Capture the cell that displays the provided text and extract its [x, y] central coordinate. 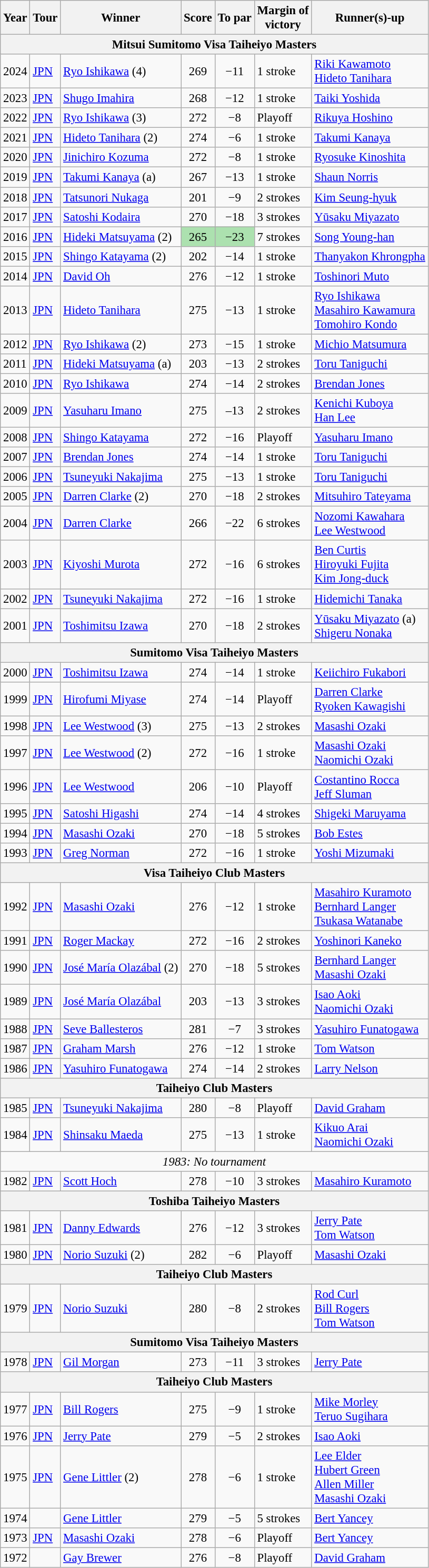
1973 [15, 1538]
Darren Clarke Ryoken Kawagishi [370, 700]
1983: No tournament [214, 1161]
Rikuya Hoshino [370, 118]
Yoshi Mizumaki [370, 853]
2006 [15, 477]
1981 [15, 1228]
1972 [15, 1557]
Runner(s)-up [370, 18]
Costantino Rocca Jeff Sluman [370, 787]
Riki Kawamoto Hideto Tanihara [370, 72]
2007 [15, 457]
1989 [15, 1002]
Isao Aoki [370, 1436]
2009 [15, 410]
1998 [15, 726]
Graham Marsh [121, 1048]
1976 [15, 1436]
2023 [15, 98]
Mike Morley Teruo Sugihara [370, 1409]
Tatsunori Nukaga [121, 197]
Bob Estes [370, 834]
2001 [15, 626]
269 [198, 72]
Yūsaku Miyazato (a) Shigeru Nonaka [370, 626]
1996 [15, 787]
2002 [15, 599]
Toshinori Muto [370, 276]
2018 [15, 197]
2020 [15, 157]
Masahiro Kuramoto Bernhard Langer Tsukasa Watanabe [370, 907]
2016 [15, 237]
282 [198, 1255]
Masashi Ozaki Naomichi Ozaki [370, 753]
206 [198, 787]
To par [235, 18]
Lee Elder Hubert Green Allen Miller Masashi Ozaki [370, 1477]
266 [198, 524]
Visa Taiheiyo Club Masters [214, 873]
268 [198, 98]
1992 [15, 907]
Shingo Katayama [121, 438]
Gay Brewer [121, 1557]
4 strokes [283, 814]
Gene Littler [121, 1518]
Ryo Ishikawa (4) [121, 72]
281 [198, 1029]
−15 [235, 344]
Hideki Matsuyama (2) [121, 237]
Isao Aoki Naomichi Ozaki [370, 1002]
1982 [15, 1181]
2004 [15, 524]
2011 [15, 364]
José María Olazábal (2) [121, 968]
Shugo Imahira [121, 98]
Ryosuke Kinoshita [370, 157]
2003 [15, 565]
Year [15, 18]
1979 [15, 1309]
Hirofumi Miyase [121, 700]
David Oh [121, 276]
Nozomi Kawahara Lee Westwood [370, 524]
Yoshinori Kaneko [370, 941]
1991 [15, 941]
1999 [15, 700]
Hideto Tanihara (2) [121, 138]
1988 [15, 1029]
2010 [15, 383]
Hideki Matsuyama (a) [121, 364]
Satoshi Kodaira [121, 217]
José María Olazábal [121, 1002]
Ben CurtisHiroyuki Fujita Kim Jong-duck [370, 565]
1997 [15, 753]
1990 [15, 968]
Roger Mackay [121, 941]
Darren Clarke (2) [121, 497]
1980 [15, 1255]
Hideto Tanihara [121, 310]
2012 [15, 344]
Greg Norman [121, 853]
Darren Clarke [121, 524]
Lee Westwood (2) [121, 753]
Kenichi Kuboya Han Lee [370, 410]
Mitsuhiro Tateyama [370, 497]
Mitsui Sumitomo Visa Taiheiyo Masters [214, 45]
2015 [15, 256]
2024 [15, 72]
1994 [15, 834]
−23 [235, 237]
2008 [15, 438]
Takumi Kanaya [370, 138]
Tour [45, 18]
Jerry Pate Tom Watson [370, 1228]
265 [198, 237]
267 [198, 177]
Keiichiro Fukabori [370, 672]
Scott Hoch [121, 1181]
Lee Westwood (3) [121, 726]
Bernhard Langer Masashi Ozaki [370, 968]
Larry Nelson [370, 1068]
Taiki Yoshida [370, 98]
2000 [15, 672]
Score [198, 18]
1987 [15, 1048]
Shinsaku Maeda [121, 1135]
Gene Littler (2) [121, 1477]
Winner [121, 18]
1975 [15, 1477]
Ryo Ishikawa Masahiro Kawamura Tomohiro Kondo [370, 310]
201 [198, 197]
1984 [15, 1135]
Shigeki Maruyama [370, 814]
Shaun Norris [370, 177]
–13 [235, 410]
Kiyoshi Murota [121, 565]
Rod Curl Bill Rogers Tom Watson [370, 1309]
Masahiro Kuramoto [370, 1181]
1993 [15, 853]
1974 [15, 1518]
−22 [235, 524]
Margin ofvictory [283, 18]
Shingo Katayama (2) [121, 256]
Kim Seung-hyuk [370, 197]
Jinichiro Kozuma [121, 157]
Ryo Ishikawa (2) [121, 344]
Gil Morgan [121, 1362]
Danny Edwards [121, 1228]
Bill Rogers [121, 1409]
Hidemichi Tanaka [370, 599]
2021 [15, 138]
Yūsaku Miyazato [370, 217]
2013 [15, 310]
Satoshi Higashi [121, 814]
Norio Suzuki (2) [121, 1255]
Lee Westwood [121, 787]
2014 [15, 276]
Thanyakon Khrongpha [370, 256]
1978 [15, 1362]
1977 [15, 1409]
2019 [15, 177]
Ryo Ishikawa (3) [121, 118]
1986 [15, 1068]
Ryo Ishikawa [121, 383]
Norio Suzuki [121, 1309]
Seve Ballesteros [121, 1029]
Tom Watson [370, 1048]
2017 [15, 217]
202 [198, 256]
Takumi Kanaya (a) [121, 177]
Toshiba Taiheiyo Masters [214, 1201]
−7 [235, 1029]
Michio Matsumura [370, 344]
Song Young-han [370, 237]
1985 [15, 1108]
2022 [15, 118]
2005 [15, 497]
Kikuo Arai Naomichi Ozaki [370, 1135]
7 strokes [283, 237]
1995 [15, 814]
